Return [X, Y] of the center of cell containing provided text 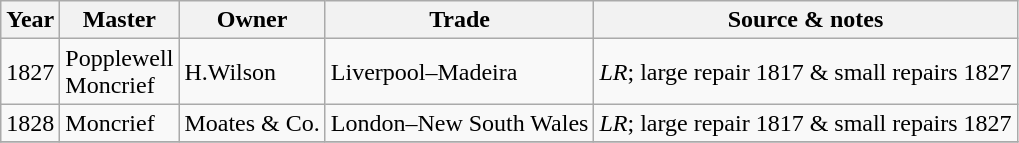
Moates & Co. [252, 123]
London–New South Wales [460, 123]
PopplewellMoncrief [120, 72]
H.Wilson [252, 72]
Master [120, 20]
1828 [30, 123]
Liverpool–Madeira [460, 72]
Year [30, 20]
Moncrief [120, 123]
Owner [252, 20]
Trade [460, 20]
1827 [30, 72]
Source & notes [806, 20]
